Search for the cell housing the specified text and yield its [X, Y] center coordinate. 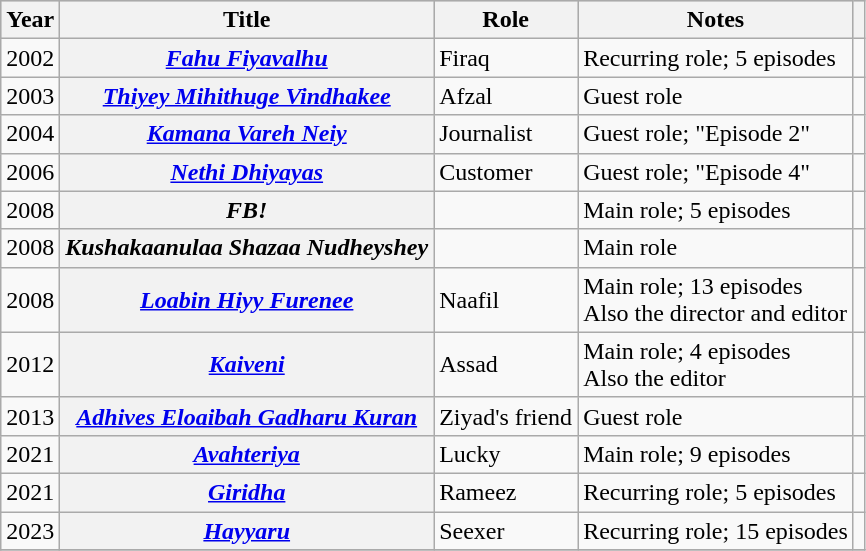
Nethi Dhiyayas [247, 172]
Afzal [506, 96]
2023 [30, 531]
Hayyaru [247, 531]
Lucky [506, 454]
Kaiveni [247, 364]
Notes [716, 20]
Main role [716, 248]
Journalist [506, 134]
Year [30, 20]
Rameez [506, 492]
Adhives Eloaibah Gadharu Kuran [247, 416]
Avahteriya [247, 454]
Kamana Vareh Neiy [247, 134]
Naafil [506, 300]
Main role; 13 episodesAlso the director and editor [716, 300]
2003 [30, 96]
Main role; 9 episodes [716, 454]
2004 [30, 134]
Role [506, 20]
Assad [506, 364]
Ziyad's friend [506, 416]
Main role; 5 episodes [716, 210]
Thiyey Mihithuge Vindhakee [247, 96]
Guest role; "Episode 4" [716, 172]
Customer [506, 172]
2006 [30, 172]
Firaq [506, 58]
Guest role; "Episode 2" [716, 134]
2002 [30, 58]
Fahu Fiyavalhu [247, 58]
Loabin Hiyy Furenee [247, 300]
Seexer [506, 531]
Title [247, 20]
Main role; 4 episodesAlso the editor [716, 364]
Kushakaanulaa Shazaa Nudheyshey [247, 248]
Giridha [247, 492]
FB! [247, 210]
2012 [30, 364]
2013 [30, 416]
Recurring role; 15 episodes [716, 531]
